Determine the [x, y] coordinate at the center of the cell enclosing the given text.  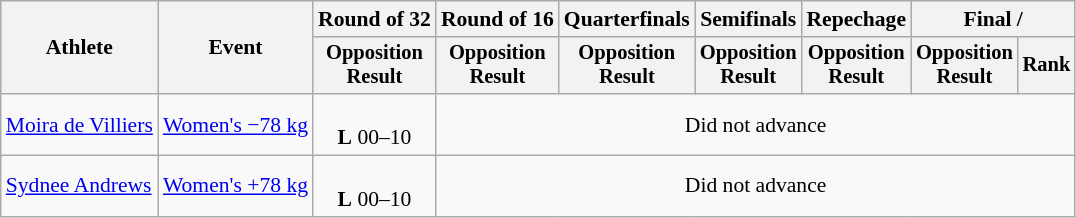
Quarterfinals [627, 19]
Final / [993, 19]
Round of 16 [498, 19]
Event [236, 48]
Moira de Villiers [80, 124]
Semifinals [748, 19]
Sydnee Andrews [80, 186]
Women's −78 kg [236, 124]
Rank [1047, 66]
Repechage [856, 19]
Round of 32 [374, 19]
Athlete [80, 48]
Women's +78 kg [236, 186]
